Detect which cell encompasses the target text, then output its [x, y] center coordinate. 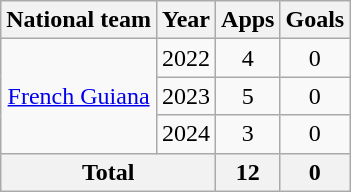
4 [248, 58]
2022 [186, 58]
Goals [315, 20]
2023 [186, 96]
2024 [186, 134]
12 [248, 172]
3 [248, 134]
Year [186, 20]
National team [79, 20]
5 [248, 96]
French Guiana [79, 96]
Total [108, 172]
Apps [248, 20]
